Determine the (x, y) coordinate at the center of the cell enclosing the given text.  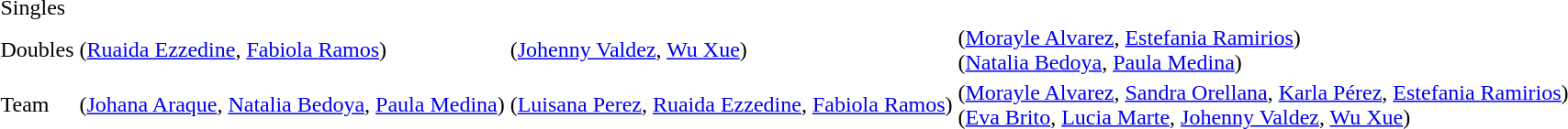
(Johenny Valdez, Wu Xue) (731, 49)
(Ruaida Ezzedine, Fabiola Ramos) (292, 49)
